Scan for the cell matching the given text and deliver its (x, y) coordinate at center. 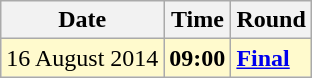
16 August 2014 (82, 58)
09:00 (198, 58)
Round (271, 20)
Final (271, 58)
Date (82, 20)
Time (198, 20)
